Determine the [x, y] coordinate at the center of the cell enclosing the given text.  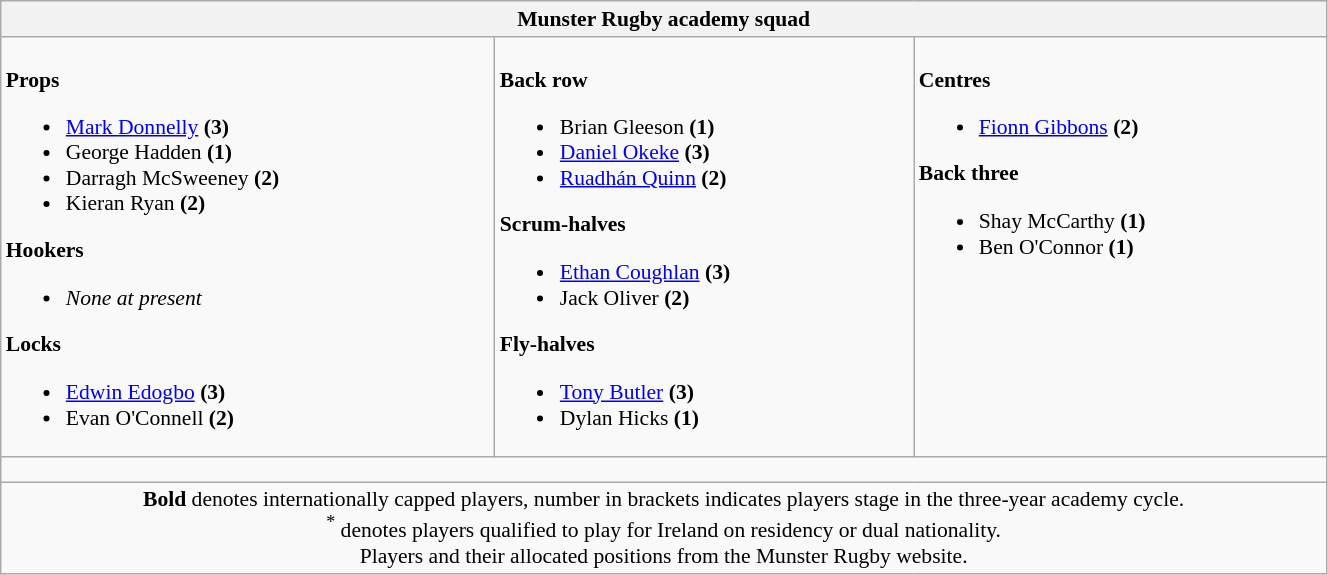
Props Mark Donnelly (3) George Hadden (1) Darragh McSweeney (2) Kieran Ryan (2)HookersNone at presentLocks Edwin Edogbo (3) Evan O'Connell (2) [248, 247]
Centres Fionn Gibbons (2)Back three Shay McCarthy (1) Ben O'Connor (1) [1120, 247]
Munster Rugby academy squad [664, 19]
